Detect which cell encompasses the target text, then output its (x, y) center coordinate. 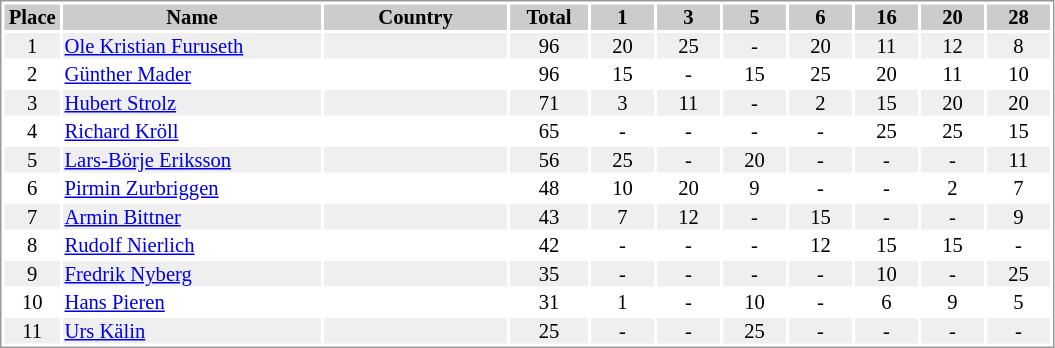
43 (549, 217)
Lars-Börje Eriksson (192, 160)
31 (549, 303)
Total (549, 17)
48 (549, 189)
56 (549, 160)
Hans Pieren (192, 303)
Place (32, 17)
Country (416, 17)
Ole Kristian Furuseth (192, 46)
16 (886, 17)
Urs Kälin (192, 331)
Richard Kröll (192, 131)
Fredrik Nyberg (192, 274)
35 (549, 274)
71 (549, 103)
Hubert Strolz (192, 103)
Rudolf Nierlich (192, 245)
Armin Bittner (192, 217)
42 (549, 245)
Pirmin Zurbriggen (192, 189)
4 (32, 131)
Name (192, 17)
28 (1018, 17)
65 (549, 131)
Günther Mader (192, 75)
